Extract the (X, Y) coordinate from the center of the cell holding the provided text.  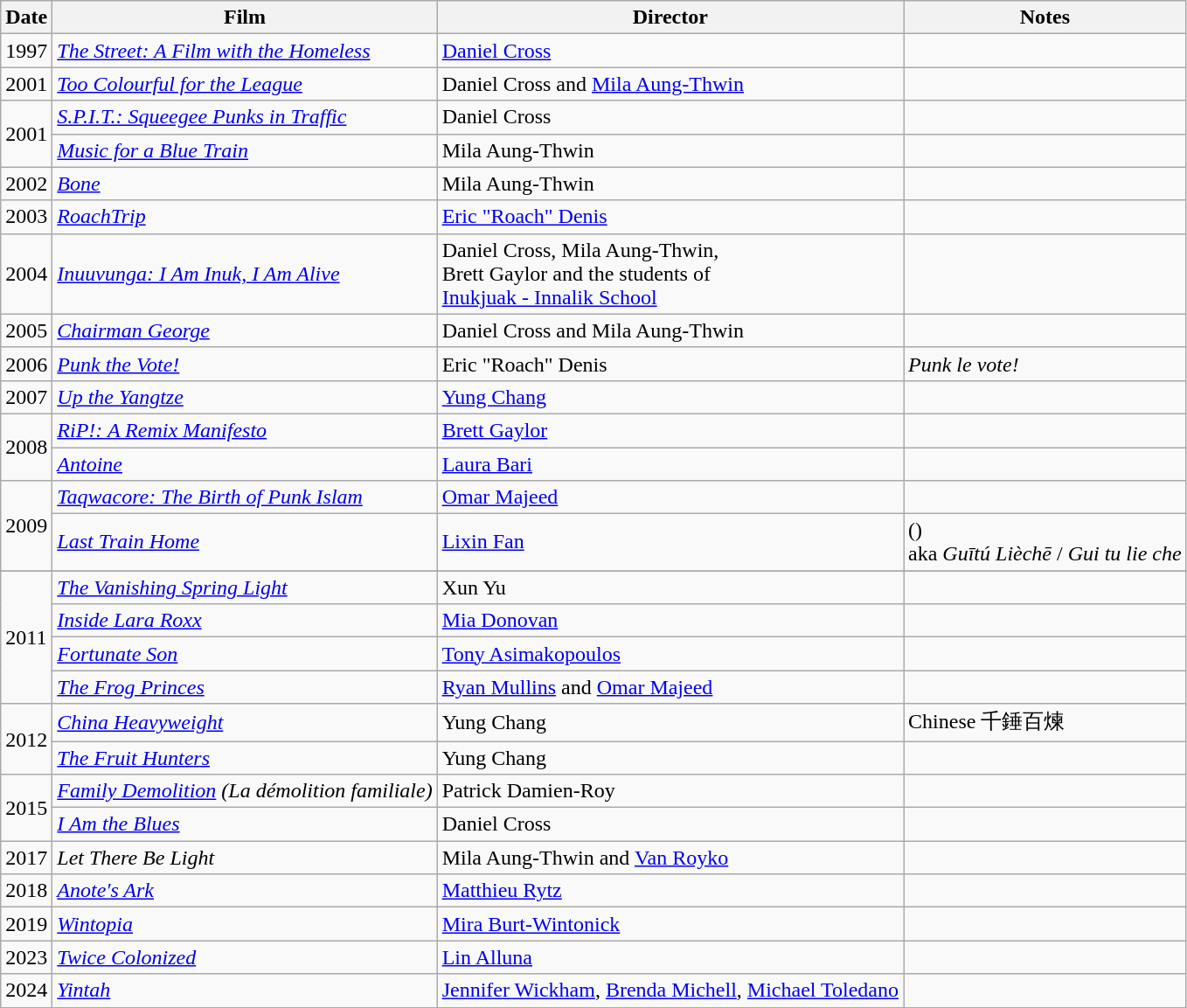
Last Train Home (245, 542)
1997 (26, 51)
2012 (26, 740)
2023 (26, 957)
Film (245, 17)
() aka Guītú Lièchē / Gui tu lie che (1045, 542)
Tony Asimakopoulos (670, 654)
Inuuvunga: I Am Inuk, I Am Alive (245, 274)
Patrick Damien-Roy (670, 791)
Music for a Blue Train (245, 150)
2017 (26, 858)
Chairman George (245, 330)
Mila Aung-Thwin and Van Royko (670, 858)
Anote's Ark (245, 891)
Lin Alluna (670, 957)
Notes (1045, 17)
2002 (26, 184)
Date (26, 17)
The Vanishing Spring Light (245, 587)
Twice Colonized (245, 957)
2007 (26, 397)
Chinese 千錘百煉 (1045, 722)
Up the Yangtze (245, 397)
Jennifer Wickham, Brenda Michell, Michael Toledano (670, 991)
2018 (26, 891)
2005 (26, 330)
Laura Bari (670, 464)
Family Demolition (La démolition familiale) (245, 791)
Bone (245, 184)
S.P.I.T.: Squeegee Punks in Traffic (245, 117)
Lixin Fan (670, 542)
Matthieu Rytz (670, 891)
Xun Yu (670, 587)
Too Colourful for the League (245, 84)
Wintopia (245, 924)
RiP!: A Remix Manifesto (245, 430)
Inside Lara Roxx (245, 621)
Daniel Cross, Mila Aung-Thwin, Brett Gaylor and the students of Inukjuak - Innalik School (670, 274)
RoachTrip (245, 217)
2008 (26, 447)
2024 (26, 991)
Fortunate Son (245, 654)
I Am the Blues (245, 824)
2006 (26, 364)
Antoine (245, 464)
2003 (26, 217)
Director (670, 17)
2019 (26, 924)
The Frog Princes (245, 687)
2011 (26, 637)
Yintah (245, 991)
Mira Burt-Wintonick (670, 924)
Punk le vote! (1045, 364)
2015 (26, 808)
2004 (26, 274)
Let There Be Light (245, 858)
Brett Gaylor (670, 430)
China Heavyweight (245, 722)
Mia Donovan (670, 621)
Omar Majeed (670, 497)
The Street: A Film with the Homeless (245, 51)
Ryan Mullins and Omar Majeed (670, 687)
2009 (26, 526)
Taqwacore: The Birth of Punk Islam (245, 497)
The Fruit Hunters (245, 758)
Punk the Vote! (245, 364)
